Output the [x, y] coordinate of the center of the cell containing the given text.  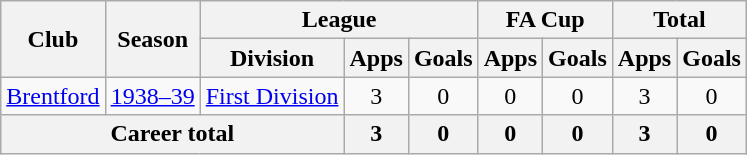
Total [679, 20]
Brentford [53, 96]
League [339, 20]
1938–39 [152, 96]
Career total [172, 134]
Club [53, 39]
Season [152, 39]
Division [272, 58]
FA Cup [545, 20]
First Division [272, 96]
